Return the (x, y) coordinate for the center point of the cell that contains the specified text.  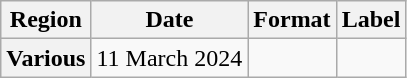
Format (292, 20)
Label (371, 20)
Region (46, 20)
Various (46, 58)
11 March 2024 (170, 58)
Date (170, 20)
